Output the [x, y] coordinate of the center of the cell containing the given text.  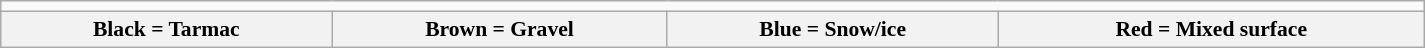
Black = Tarmac [166, 29]
Red = Mixed surface [1211, 29]
Brown = Gravel [500, 29]
Blue = Snow/ice [832, 29]
